Identify which cell holds the provided text, then report its [x, y] central coordinate. 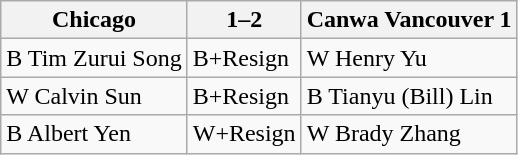
1–2 [244, 20]
W Brady Zhang [409, 134]
W Calvin Sun [94, 96]
B Tim Zurui Song [94, 58]
Chicago [94, 20]
B Tianyu (Bill) Lin [409, 96]
Canwa Vancouver 1 [409, 20]
W Henry Yu [409, 58]
B Albert Yen [94, 134]
W+Resign [244, 134]
